Return the (x, y) coordinate for the center point of the cell that contains the specified text.  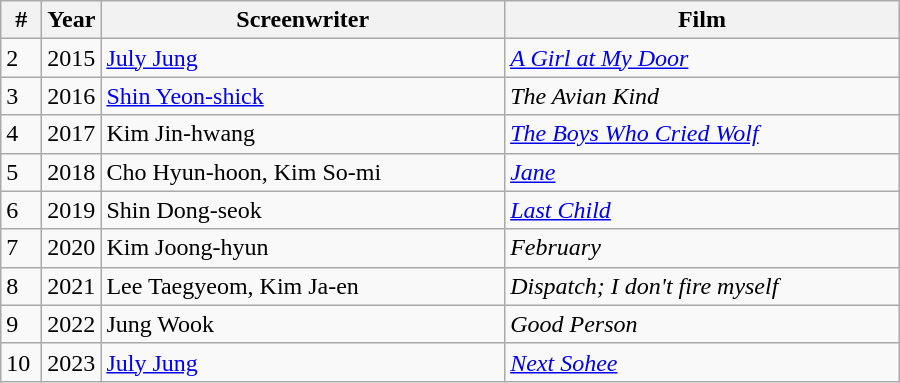
4 (22, 134)
2020 (72, 248)
Screenwriter (303, 20)
# (22, 20)
Lee Taegyeom, Kim Ja-en (303, 286)
6 (22, 210)
The Boys Who Cried Wolf (702, 134)
Next Sohee (702, 362)
Year (72, 20)
A Girl at My Door (702, 58)
8 (22, 286)
Last Child (702, 210)
Kim Jin-hwang (303, 134)
2019 (72, 210)
2021 (72, 286)
Shin Dong-seok (303, 210)
Dispatch; I don't fire myself (702, 286)
The Avian Kind (702, 96)
2015 (72, 58)
Jung Wook (303, 324)
2 (22, 58)
3 (22, 96)
Jane (702, 172)
2023 (72, 362)
2016 (72, 96)
9 (22, 324)
5 (22, 172)
Shin Yeon-shick (303, 96)
2022 (72, 324)
10 (22, 362)
Good Person (702, 324)
2017 (72, 134)
Film (702, 20)
Kim Joong-hyun (303, 248)
February (702, 248)
2018 (72, 172)
Cho Hyun-hoon, Kim So-mi (303, 172)
7 (22, 248)
